From the cell containing the given text, extract its center point as [x, y] coordinate. 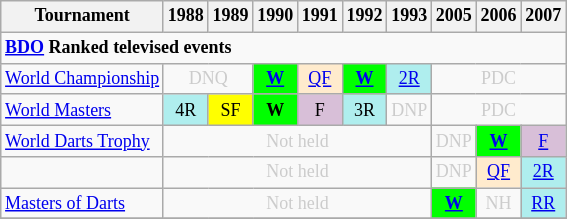
Tournament [82, 16]
BDO Ranked televised events [284, 48]
DNQ [208, 78]
SF [230, 110]
3R [364, 110]
1992 [364, 16]
World Darts Trophy [82, 140]
World Masters [82, 110]
2005 [454, 16]
1993 [410, 16]
World Championship [82, 78]
2007 [544, 16]
4R [186, 110]
1989 [230, 16]
1988 [186, 16]
2006 [498, 16]
1990 [276, 16]
NH [498, 204]
RR [544, 204]
1991 [320, 16]
Masters of Darts [82, 204]
